Identify which cell holds the provided text, then report its (X, Y) central coordinate. 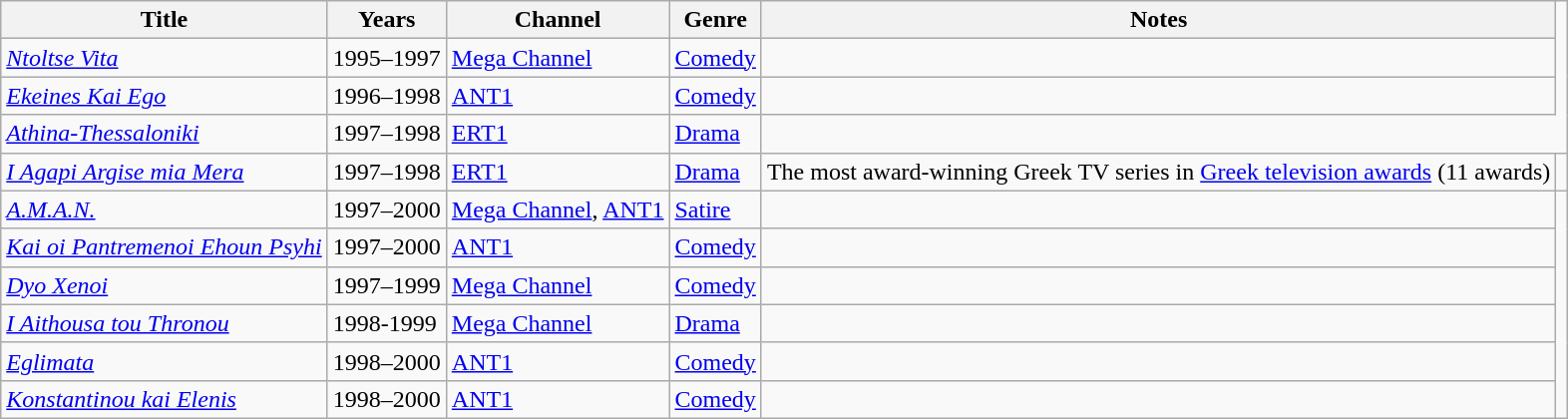
Athina-Thessaloniki (164, 134)
Ntoltse Vita (164, 58)
Kai oi Pantremenoi Ehoun Psyhi (164, 247)
Konstantinou kai Elenis (164, 399)
Satire (715, 209)
Title (164, 20)
Channel (558, 20)
I Agapi Argise mia Mera (164, 172)
Years (387, 20)
Notes (1158, 20)
Mega Channel, ANT1 (558, 209)
1995–1997 (387, 58)
I Aithousa tou Thronou (164, 323)
The most award-winning Greek TV series in Greek television awards (11 awards) (1158, 172)
Eglimata (164, 361)
1997–1999 (387, 285)
Genre (715, 20)
1996–1998 (387, 96)
A.M.A.N. (164, 209)
Ekeines Kai Ego (164, 96)
Dyo Xenoi (164, 285)
1998-1999 (387, 323)
